Detect which cell encompasses the target text, then output its (x, y) center coordinate. 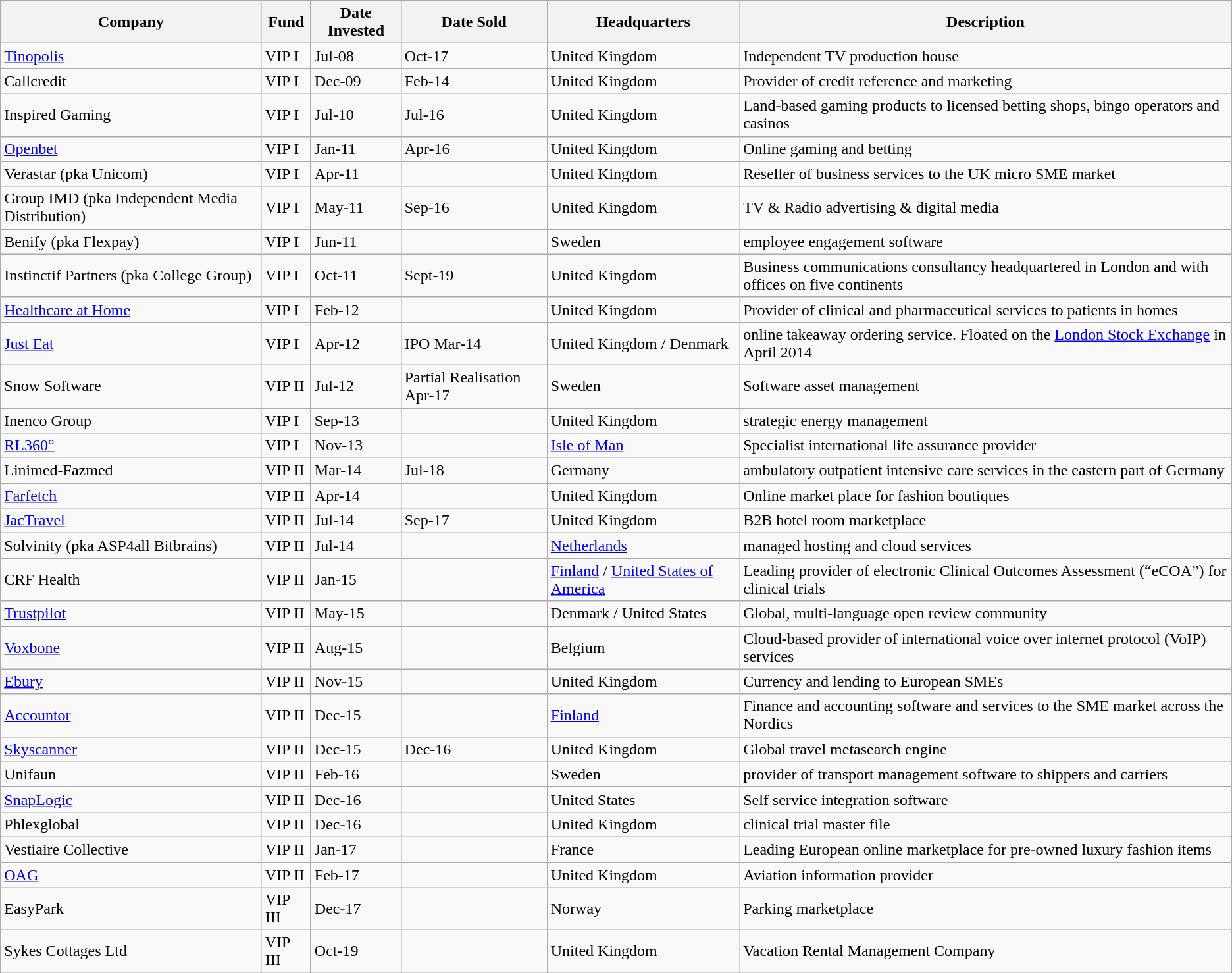
Openbet (131, 149)
Cloud-based provider of international voice over internet protocol (VoIP) services (986, 648)
Farfetch (131, 496)
Land-based gaming products to licensed betting shops, bingo operators and casinos (986, 115)
CRF Health (131, 579)
Jan-17 (355, 849)
Finland (643, 715)
Sep-13 (355, 421)
Belgium (643, 648)
Parking marketplace (986, 908)
Provider of clinical and pharmaceutical services to patients in homes (986, 309)
Apr-12 (355, 344)
Finance and accounting software and services to the SME market across the Nordics (986, 715)
Ebury (131, 681)
Apr-11 (355, 174)
Date Invested (355, 22)
Jul-12 (355, 386)
provider of transport management software to shippers and carriers (986, 774)
Apr-16 (474, 149)
Jan-11 (355, 149)
TV & Radio advertising & digital media (986, 208)
Sept-19 (474, 275)
Company (131, 22)
Just Eat (131, 344)
Currency and lending to European SMEs (986, 681)
Dec-09 (355, 81)
Feb-17 (355, 875)
Nov-13 (355, 446)
Jan-15 (355, 579)
Isle of Man (643, 446)
Online market place for fashion boutiques (986, 496)
Jul-16 (474, 115)
Nov-15 (355, 681)
Denmark / United States (643, 614)
clinical trial master file (986, 824)
Mar-14 (355, 471)
Aviation information provider (986, 875)
Oct-11 (355, 275)
May-11 (355, 208)
Online gaming and betting (986, 149)
managed hosting and cloud services (986, 546)
B2B hotel room marketplace (986, 521)
Reseller of business services to the UK micro SME market (986, 174)
Jul-18 (474, 471)
Group IMD (pka Independent Media Distribution) (131, 208)
Business communications consultancy headquartered in London and with offices on five continents (986, 275)
Leading European online marketplace for pre-owned luxury fashion items (986, 849)
online takeaway ordering service. Floated on the London Stock Exchange in April 2014 (986, 344)
Feb-12 (355, 309)
Unifaun (131, 774)
Inenco Group (131, 421)
Vacation Rental Management Company (986, 952)
Provider of credit reference and marketing (986, 81)
Sep-17 (474, 521)
Phlexglobal (131, 824)
Accountor (131, 715)
Snow Software (131, 386)
Global travel metasearch engine (986, 749)
RL360° (131, 446)
employee engagement software (986, 242)
Leading provider of electronic Clinical Outcomes Assessment (“eCOA”) for clinical trials (986, 579)
Sykes Cottages Ltd (131, 952)
Jun-11 (355, 242)
OAG (131, 875)
Jul-08 (355, 56)
Instinctif Partners (pka College Group) (131, 275)
Voxbone (131, 648)
JacTravel (131, 521)
SnapLogic (131, 799)
Benify (pka Flexpay) (131, 242)
Feb-16 (355, 774)
Sep-16 (474, 208)
Fund (286, 22)
ambulatory outpatient intensive care services in the eastern part of Germany (986, 471)
Verastar (pka Unicom) (131, 174)
Self service integration software (986, 799)
Finland / United States of America (643, 579)
Apr-14 (355, 496)
Healthcare at Home (131, 309)
Global, multi-language open review community (986, 614)
Jul-10 (355, 115)
Germany (643, 471)
IPO Mar-14 (474, 344)
Callcredit (131, 81)
Skyscanner (131, 749)
strategic energy management (986, 421)
EasyPark (131, 908)
Feb-14 (474, 81)
Trustpilot (131, 614)
Norway (643, 908)
Tinopolis (131, 56)
Software asset management (986, 386)
France (643, 849)
Date Sold (474, 22)
Description (986, 22)
Oct-17 (474, 56)
Specialist international life assurance provider (986, 446)
May-15 (355, 614)
United States (643, 799)
Partial Realisation Apr-17 (474, 386)
Dec-17 (355, 908)
Aug-15 (355, 648)
Inspired Gaming (131, 115)
Independent TV production house (986, 56)
Oct-19 (355, 952)
Solvinity (pka ASP4all Bitbrains) (131, 546)
Linimed-Fazmed (131, 471)
Vestiaire Collective (131, 849)
Netherlands (643, 546)
United Kingdom / Denmark (643, 344)
Headquarters (643, 22)
